Capture the cell that displays the provided text and extract its [X, Y] central coordinate. 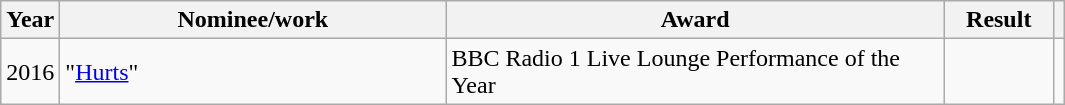
Result [998, 20]
"Hurts" [253, 72]
2016 [30, 72]
Year [30, 20]
BBC Radio 1 Live Lounge Performance of the Year [696, 72]
Nominee/work [253, 20]
Award [696, 20]
